Scan for the cell matching the given text and deliver its (x, y) coordinate at center. 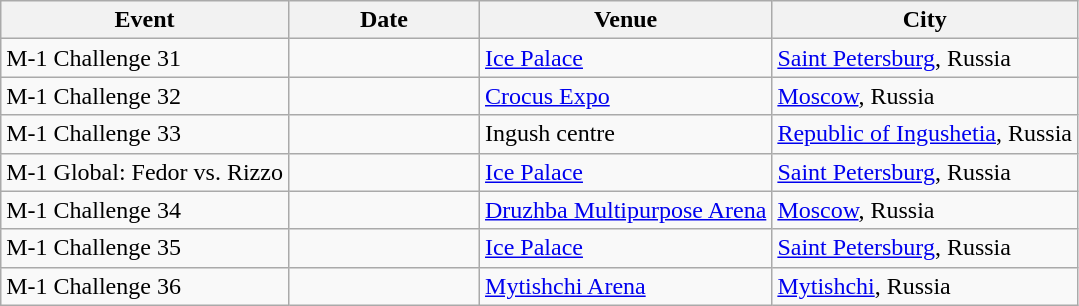
Mytishchi Arena (626, 286)
Republic of Ingushetia, Russia (925, 134)
City (925, 20)
M-1 Challenge 34 (145, 210)
M-1 Challenge 31 (145, 58)
M-1 Challenge 33 (145, 134)
Ingush centre (626, 134)
Druzhba Multipurpose Arena (626, 210)
Venue (626, 20)
Mytishchi, Russia (925, 286)
M-1 Challenge 36 (145, 286)
Date (384, 20)
M-1 Global: Fedor vs. Rizzo (145, 172)
Event (145, 20)
M-1 Challenge 35 (145, 248)
Crocus Expo (626, 96)
M-1 Challenge 32 (145, 96)
